Output the (X, Y) coordinate of the center of the cell containing the given text.  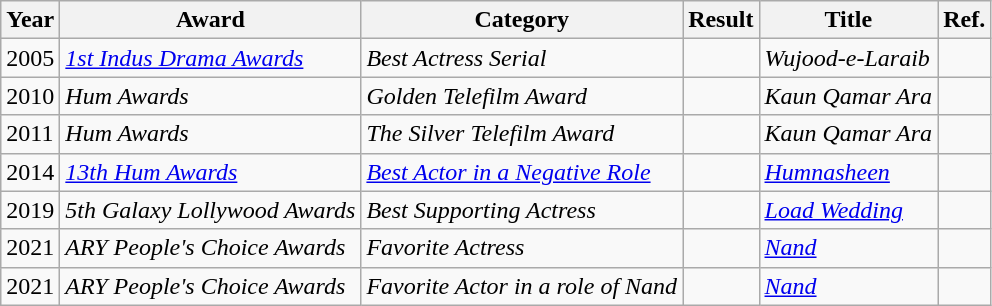
Favorite Actress (522, 248)
Ref. (964, 20)
2005 (30, 58)
2019 (30, 210)
Award (210, 20)
2010 (30, 96)
Year (30, 20)
Humnasheen (848, 172)
Golden Telefilm Award (522, 96)
2014 (30, 172)
Title (848, 20)
2011 (30, 134)
13th Hum Awards (210, 172)
Best Actor in a Negative Role (522, 172)
5th Galaxy Lollywood Awards (210, 210)
Result (721, 20)
1st Indus Drama Awards (210, 58)
Category (522, 20)
Wujood-e-Laraib (848, 58)
Load Wedding (848, 210)
Best Supporting Actress (522, 210)
Favorite Actor in a role of Nand (522, 286)
The Silver Telefilm Award (522, 134)
Best Actress Serial (522, 58)
